Pinpoint the cell where the given text exists, returning its [x, y] midpoint coordinate. 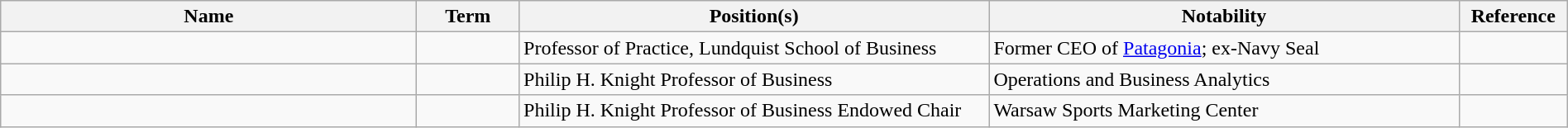
Term [468, 17]
Reference [1513, 17]
Professor of Practice, Lundquist School of Business [754, 48]
Philip H. Knight Professor of Business Endowed Chair [754, 111]
Former CEO of Patagonia; ex-Navy Seal [1224, 48]
Notability [1224, 17]
Name [208, 17]
Position(s) [754, 17]
Operations and Business Analytics [1224, 79]
Warsaw Sports Marketing Center [1224, 111]
Philip H. Knight Professor of Business [754, 79]
